Return [x, y] of the center of cell containing provided text 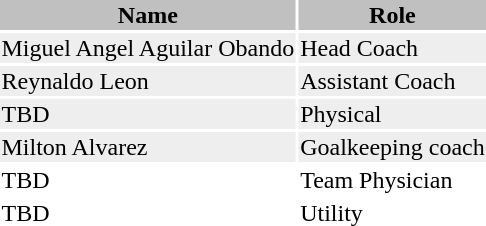
Reynaldo Leon [148, 81]
Name [148, 15]
Milton Alvarez [148, 147]
Miguel Angel Aguilar Obando [148, 48]
